For the text-containing cell, return its midpoint in [x, y] coordinate format. 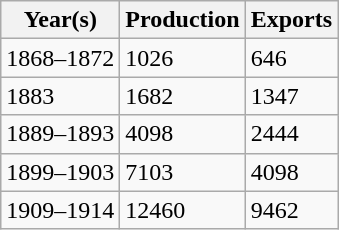
9462 [291, 210]
1899–1903 [60, 172]
1868–1872 [60, 58]
Exports [291, 20]
Year(s) [60, 20]
2444 [291, 134]
1682 [182, 96]
1889–1893 [60, 134]
1883 [60, 96]
1026 [182, 58]
Production [182, 20]
1909–1914 [60, 210]
646 [291, 58]
1347 [291, 96]
7103 [182, 172]
12460 [182, 210]
